Capture the cell that displays the provided text and extract its (X, Y) central coordinate. 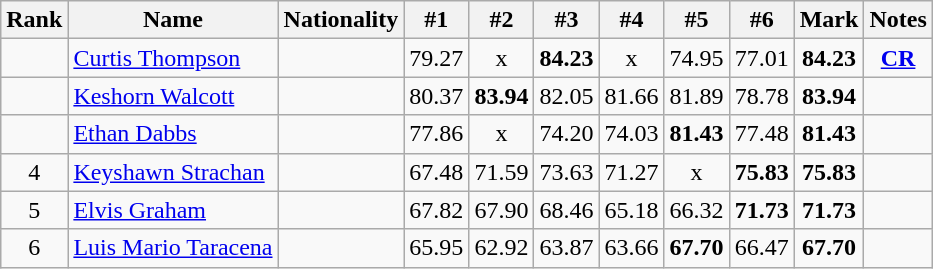
5 (34, 210)
73.63 (566, 172)
82.05 (566, 96)
#2 (502, 20)
Mark (829, 20)
Elvis Graham (173, 210)
65.18 (632, 210)
CR (898, 58)
71.27 (632, 172)
71.59 (502, 172)
Rank (34, 20)
79.27 (436, 58)
#3 (566, 20)
78.78 (762, 96)
74.95 (696, 58)
80.37 (436, 96)
6 (34, 248)
74.03 (632, 134)
Luis Mario Taracena (173, 248)
63.66 (632, 248)
#4 (632, 20)
66.32 (696, 210)
67.90 (502, 210)
Ethan Dabbs (173, 134)
Keyshawn Strachan (173, 172)
4 (34, 172)
Keshorn Walcott (173, 96)
68.46 (566, 210)
67.48 (436, 172)
65.95 (436, 248)
77.86 (436, 134)
Name (173, 20)
81.66 (632, 96)
Notes (898, 20)
62.92 (502, 248)
77.01 (762, 58)
74.20 (566, 134)
63.87 (566, 248)
81.89 (696, 96)
#6 (762, 20)
#1 (436, 20)
67.82 (436, 210)
66.47 (762, 248)
Curtis Thompson (173, 58)
Nationality (341, 20)
#5 (696, 20)
77.48 (762, 134)
